Return the [x, y] coordinate for the center point of the cell that contains the specified text.  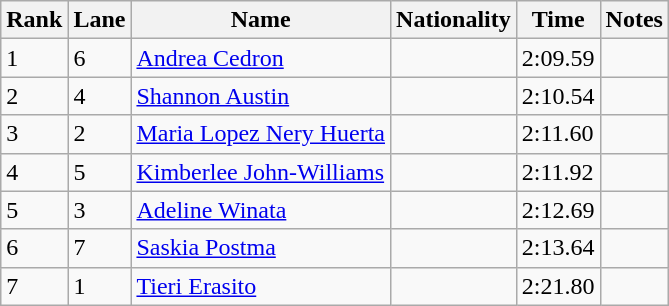
2:13.64 [558, 248]
Name [261, 20]
Nationality [454, 20]
Notes [634, 20]
Lane [100, 20]
2:21.80 [558, 286]
Andrea Cedron [261, 58]
2:11.60 [558, 134]
Adeline Winata [261, 210]
2:12.69 [558, 210]
Time [558, 20]
Maria Lopez Nery Huerta [261, 134]
Kimberlee John-Williams [261, 172]
Saskia Postma [261, 248]
2:09.59 [558, 58]
Rank [34, 20]
Shannon Austin [261, 96]
2:11.92 [558, 172]
Tieri Erasito [261, 286]
2:10.54 [558, 96]
